Pinpoint the cell where the given text exists, returning its [X, Y] midpoint coordinate. 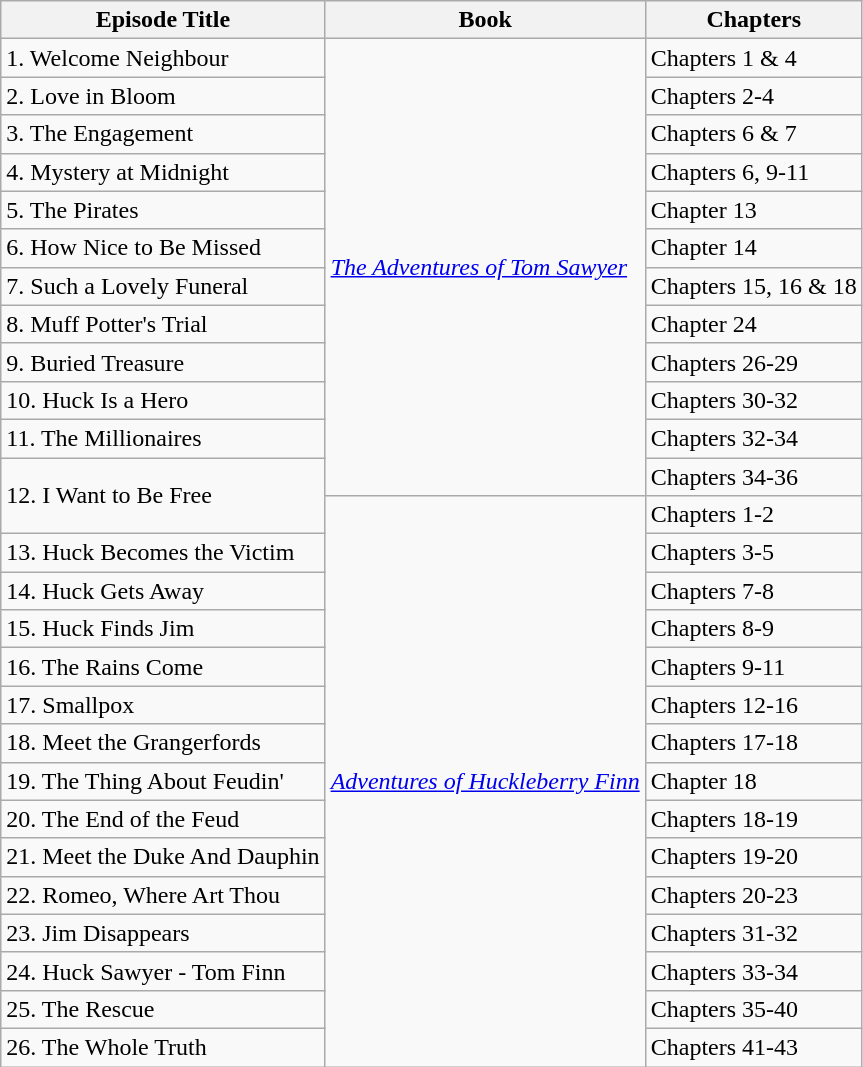
22. Romeo, Where Art Thou [163, 895]
Chapters 35-40 [754, 1009]
Chapters 3-5 [754, 553]
Chapter 24 [754, 324]
13. Huck Becomes the Victim [163, 553]
Chapters 30-32 [754, 400]
Episode Title [163, 20]
Chapters 9-11 [754, 667]
Chapters 1-2 [754, 515]
Chapters 32-34 [754, 438]
23. Jim Disappears [163, 933]
Chapters 31-32 [754, 933]
Chapters 1 & 4 [754, 58]
21. Meet the Duke And Dauphin [163, 857]
8. Muff Potter's Trial [163, 324]
Chapters 18-19 [754, 819]
14. Huck Gets Away [163, 591]
Chapter 13 [754, 210]
6. How Nice to Be Missed [163, 248]
20. The End of the Feud [163, 819]
The Adventures of Tom Sawyer [485, 268]
19. The Thing About Feudin' [163, 781]
Chapters 7-8 [754, 591]
5. The Pirates [163, 210]
Chapters 33-34 [754, 971]
Chapters 17-18 [754, 743]
12. I Want to Be Free [163, 496]
18. Meet the Grangerfords [163, 743]
1. Welcome Neighbour [163, 58]
10. Huck Is a Hero [163, 400]
Book [485, 20]
2. Love in Bloom [163, 96]
Chapters 6, 9-11 [754, 172]
4. Mystery at Midnight [163, 172]
Chapters [754, 20]
Chapter 14 [754, 248]
Chapters 20-23 [754, 895]
9. Buried Treasure [163, 362]
Chapters 34-36 [754, 477]
15. Huck Finds Jim [163, 629]
Chapters 2-4 [754, 96]
Chapters 6 & 7 [754, 134]
Chapters 41-43 [754, 1047]
24. Huck Sawyer - Tom Finn [163, 971]
26. The Whole Truth [163, 1047]
Chapters 15, 16 & 18 [754, 286]
Chapters 26-29 [754, 362]
17. Smallpox [163, 705]
3. The Engagement [163, 134]
Chapters 8-9 [754, 629]
Chapters 19-20 [754, 857]
11. The Millionaires [163, 438]
7. Such a Lovely Funeral [163, 286]
16. The Rains Come [163, 667]
25. The Rescue [163, 1009]
Adventures of Huckleberry Finn [485, 782]
Chapter 18 [754, 781]
Chapters 12-16 [754, 705]
